Provide the [X, Y] coordinate of the cell's center where the given text is located.  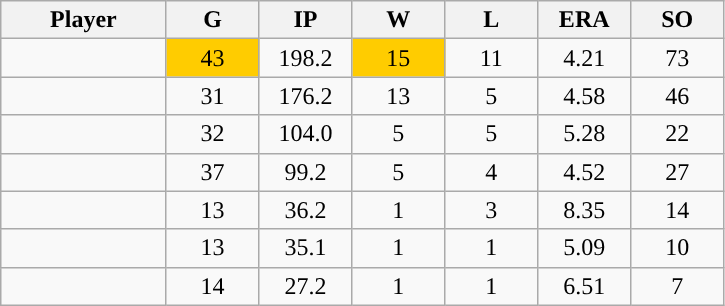
SO [678, 20]
32 [212, 134]
IP [306, 20]
G [212, 20]
99.2 [306, 172]
176.2 [306, 96]
4 [492, 172]
27.2 [306, 286]
W [398, 20]
36.2 [306, 210]
6.51 [584, 286]
35.1 [306, 248]
104.0 [306, 134]
46 [678, 96]
10 [678, 248]
11 [492, 58]
Player [84, 20]
4.58 [584, 96]
ERA [584, 20]
8.35 [584, 210]
15 [398, 58]
22 [678, 134]
4.21 [584, 58]
4.52 [584, 172]
L [492, 20]
5.09 [584, 248]
43 [212, 58]
7 [678, 286]
27 [678, 172]
5.28 [584, 134]
73 [678, 58]
3 [492, 210]
37 [212, 172]
198.2 [306, 58]
31 [212, 96]
